Output the [X, Y] coordinate of the center of the cell containing the given text.  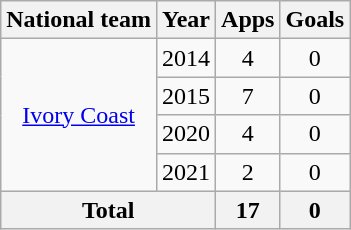
2 [248, 172]
2014 [186, 58]
Total [108, 210]
7 [248, 96]
Year [186, 20]
National team [79, 20]
Apps [248, 20]
Goals [315, 20]
2021 [186, 172]
2015 [186, 96]
2020 [186, 134]
17 [248, 210]
Ivory Coast [79, 115]
